Determine the (x, y) coordinate at the center of the cell enclosing the given text.  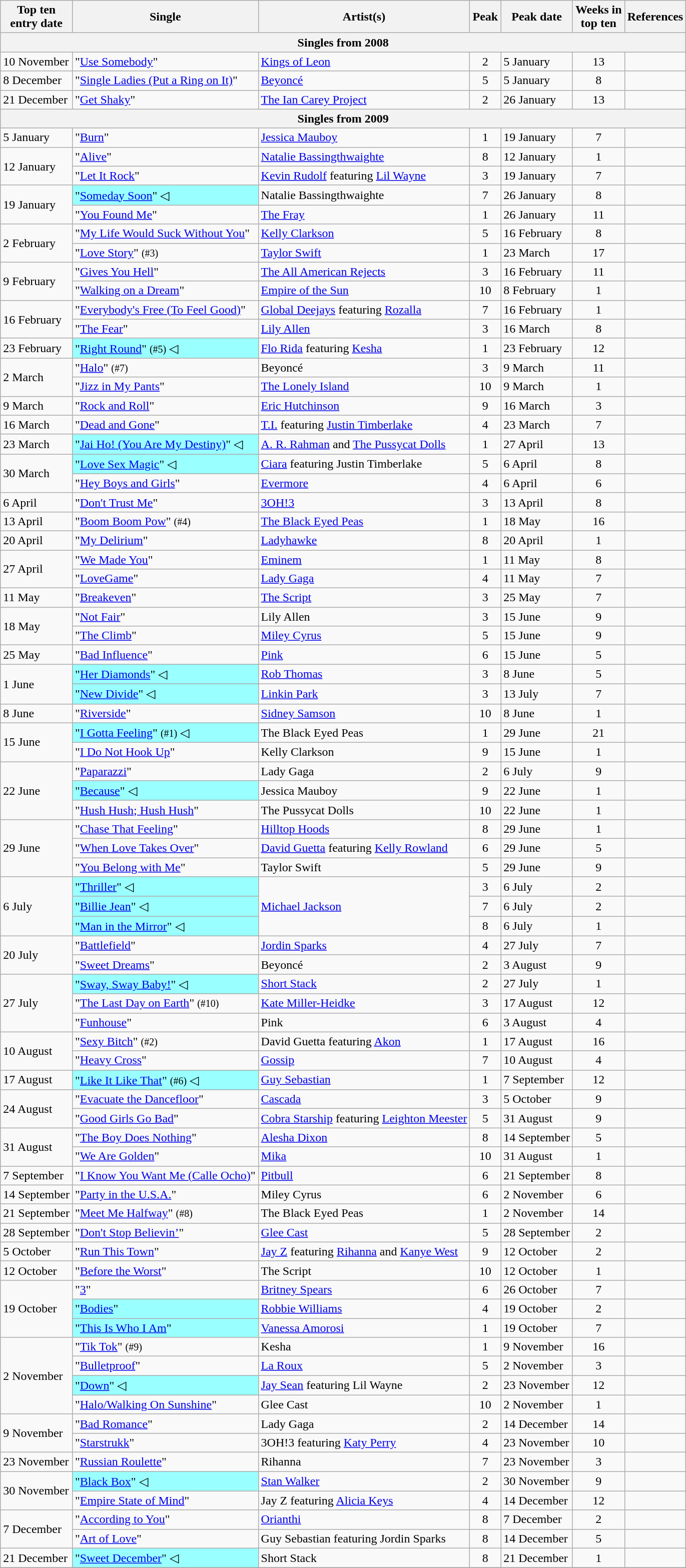
2 March (37, 377)
"The Climb" (165, 636)
"Sweet December" ◁ (165, 1558)
"We Are Golden" (165, 1156)
17 (598, 253)
3OH!3 (364, 502)
"Billie Jean" ◁ (165, 906)
La Roux (364, 1366)
"You Belong with Me" (165, 867)
"I Know You Want Me (Calle Ocho)" (165, 1175)
Weeks intop ten (598, 17)
Peak date (537, 17)
"My Life Would Suck Without You" (165, 234)
Rihanna (364, 1461)
David Guetta featuring Kelly Rowland (364, 848)
"According to You" (165, 1519)
Eminem (364, 560)
"Breakeven" (165, 598)
"This Is Who I Am" (165, 1328)
Cobra Starship featuring Leighton Meester (364, 1118)
Empire of the Sun (364, 291)
"Sweet Dreams" (165, 964)
26 October (537, 1289)
"Bulletproof" (165, 1366)
References (655, 17)
"Single Ladies (Put a Ring on It)" (165, 81)
Evermore (364, 483)
3OH!3 featuring Katy Perry (364, 1442)
"Rock and Roll" (165, 406)
Jordin Sparks (364, 945)
"When Love Takes Over" (165, 848)
"Meet Me Halfway" (#8) (165, 1213)
"Black Box" ◁ (165, 1481)
T.I. featuring Justin Timberlake (364, 425)
8 February (537, 291)
"I Do Not Hook Up" (165, 752)
Peak (485, 17)
Jay Z featuring Rihanna and Kanye West (364, 1251)
Eric Hutchinson (364, 406)
Vanessa Amorosi (364, 1328)
"Sway, Sway Baby!" ◁ (165, 984)
David Guetta featuring Akon (364, 1041)
"3" (165, 1289)
Linkin Park (364, 694)
Ciara featuring Justin Timberlake (364, 464)
Guy Sebastian featuring Jordin Sparks (364, 1538)
Hilltop Hoods (364, 829)
Stan Walker (364, 1481)
"Her Diamonds" ◁ (165, 674)
2 February (37, 243)
"Battlefield" (165, 945)
"Because" ◁ (165, 791)
"Halo/Walking On Sunshine" (165, 1404)
Flo Rida featuring Kesha (364, 348)
"Empire State of Mind" (165, 1500)
13 July (537, 694)
"Everybody's Free (To Feel Good)" (165, 310)
"Dead and Gone" (165, 425)
Single (165, 17)
"Tik Tok" (#9) (165, 1347)
"Jizz in My Pants" (165, 387)
"Get Shaky" (165, 100)
Guy Sebastian (364, 1080)
"Don't Stop Believin’" (165, 1232)
"Jai Ho! (You Are My Destiny)" ◁ (165, 444)
"Chase That Feeling" (165, 829)
Global Deejays featuring Rozalla (364, 310)
"Before the Worst" (165, 1270)
"Love Sex Magic" ◁ (165, 464)
"The Last Day on Earth" (#10) (165, 1003)
"LoveGame" (165, 579)
The Ian Carey Project (364, 100)
9 February (37, 281)
"Paparazzi" (165, 771)
"Right Round" (#5) ◁ (165, 348)
"Bad Influence" (165, 655)
"Hush Hush; Hush Hush" (165, 810)
The All American Rejects (364, 272)
"I Gotta Feeling" (#1) ◁ (165, 733)
"New Divide" ◁ (165, 694)
Ladyhawke (364, 540)
"The Boy Does Nothing" (165, 1137)
24 August (37, 1109)
"Alive" (165, 157)
The Pussycat Dolls (364, 810)
"We Made You" (165, 560)
Kevin Rudolf featuring Lil Wayne (364, 176)
The Fray (364, 215)
"Heavy Cross" (165, 1060)
"Art of Love" (165, 1538)
"You Found Me" (165, 215)
Mika (364, 1156)
Rob Thomas (364, 674)
Cascada (364, 1099)
Top tenentry date (37, 17)
"Bad Romance" (165, 1423)
Michael Jackson (364, 906)
Sidney Samson (364, 713)
A. R. Rahman and The Pussycat Dolls (364, 444)
"Russian Roulette" (165, 1461)
Gossip (364, 1060)
"Burn" (165, 138)
"Like It Like That" (#6) ◁ (165, 1080)
"Run This Town" (165, 1251)
"Man in the Mirror" ◁ (165, 926)
"My Delirium" (165, 540)
10 November (37, 62)
"Down" ◁ (165, 1385)
Jay Z featuring Alicia Keys (364, 1500)
"Evacuate the Dancefloor" (165, 1099)
1 June (37, 684)
8 December (37, 81)
"Someday Soon" ◁ (165, 195)
Jay Sean featuring Lil Wayne (364, 1385)
"Let It Rock" (165, 176)
"Love Story" (#3) (165, 253)
Orianthi (364, 1519)
The Lonely Island (364, 387)
Pitbull (364, 1175)
Singles from 2009 (343, 119)
"Bodies" (165, 1308)
"The Fear" (165, 329)
Kate Miller-Heidke (364, 1003)
"Walking on a Dream" (165, 291)
21 (598, 733)
"Thriller" ◁ (165, 887)
"Funhouse" (165, 1022)
Alesha Dixon (364, 1137)
"Good Girls Go Bad" (165, 1118)
"Riverside" (165, 713)
Robbie Williams (364, 1308)
20 July (37, 955)
"Hey Boys and Girls" (165, 483)
"Sexy Bitch" (#2) (165, 1041)
"Don't Trust Me" (165, 502)
"Use Somebody" (165, 62)
Kings of Leon (364, 62)
Kesha (364, 1347)
30 March (37, 474)
Singles from 2008 (343, 43)
Artist(s) (364, 17)
"Gives You Hell" (165, 272)
"Starstrukk" (165, 1442)
"Not Fair" (165, 617)
"Boom Boom Pow" (#4) (165, 521)
"Halo" (#7) (165, 368)
"Party in the U.S.A." (165, 1194)
Britney Spears (364, 1289)
